Output the (X, Y) coordinate of the center of the cell containing the given text.  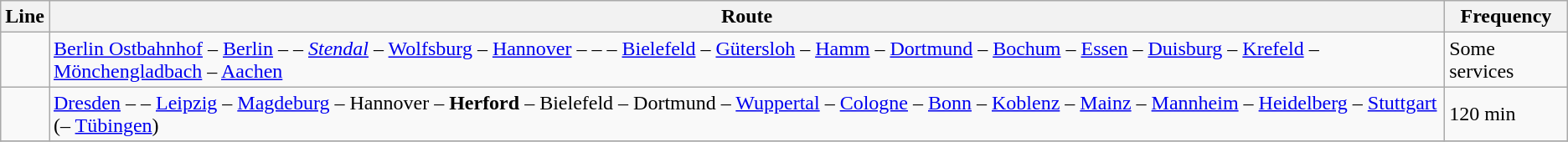
120 min (1506, 114)
Route (746, 17)
Some services (1506, 60)
Line (25, 17)
Frequency (1506, 17)
